Locate the cell with the specified text and output its [x, y] center coordinate. 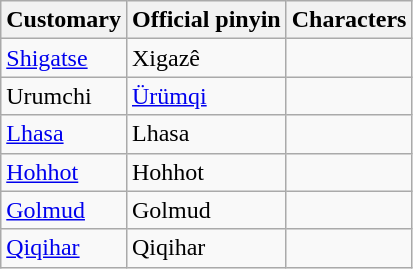
Xigazê [206, 58]
Ürümqi [206, 96]
Official pinyin [206, 20]
Shigatse [64, 58]
Characters [349, 20]
Urumchi [64, 96]
Customary [64, 20]
